Find where the given text appears and provide that cell's center as [X, Y] coordinate. 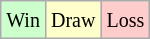
Draw [72, 20]
Loss [126, 20]
Win [24, 20]
